Determine the (X, Y) coordinate at the center of the cell enclosing the given text.  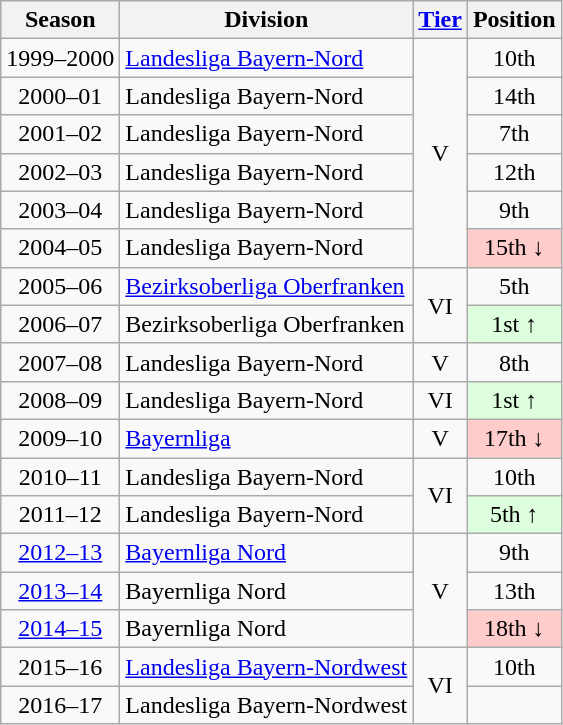
15th ↓ (514, 248)
2016–17 (60, 705)
13th (514, 591)
2003–04 (60, 210)
2001–02 (60, 134)
14th (514, 96)
2014–15 (60, 629)
2005–06 (60, 286)
5th ↑ (514, 515)
2010–11 (60, 477)
2011–12 (60, 515)
2002–03 (60, 172)
2015–16 (60, 667)
2009–10 (60, 438)
12th (514, 172)
Division (266, 20)
2006–07 (60, 324)
8th (514, 362)
Bayernliga (266, 438)
1999–2000 (60, 58)
Position (514, 20)
18th ↓ (514, 629)
Tier (440, 20)
17th ↓ (514, 438)
Season (60, 20)
2004–05 (60, 248)
2000–01 (60, 96)
5th (514, 286)
2008–09 (60, 400)
2007–08 (60, 362)
7th (514, 134)
2013–14 (60, 591)
2012–13 (60, 553)
